Find where the given text appears and provide that cell's center as (X, Y) coordinate. 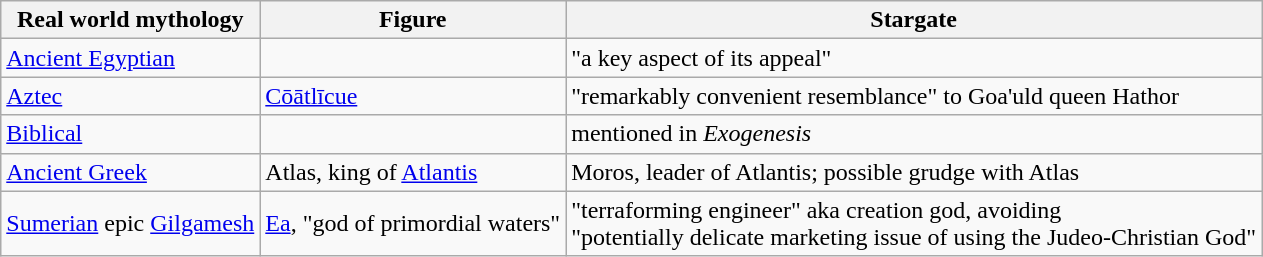
"remarkably convenient resemblance" to Goa'uld queen Hathor (914, 96)
Aztec (130, 96)
Stargate (914, 20)
Moros, leader of Atlantis; possible grudge with Atlas (914, 172)
Figure (413, 20)
mentioned in Exogenesis (914, 134)
Ancient Greek (130, 172)
Ancient Egyptian (130, 58)
Sumerian epic Gilgamesh (130, 224)
Atlas, king of Atlantis (413, 172)
Cōātlīcue (413, 96)
Ea, "god of primordial waters" (413, 224)
"terraforming engineer" aka creation god, avoiding"potentially delicate marketing issue of using the Judeo-Christian God" (914, 224)
Real world mythology (130, 20)
"a key aspect of its appeal" (914, 58)
Biblical (130, 134)
